For the text-containing cell, return its midpoint in [x, y] coordinate format. 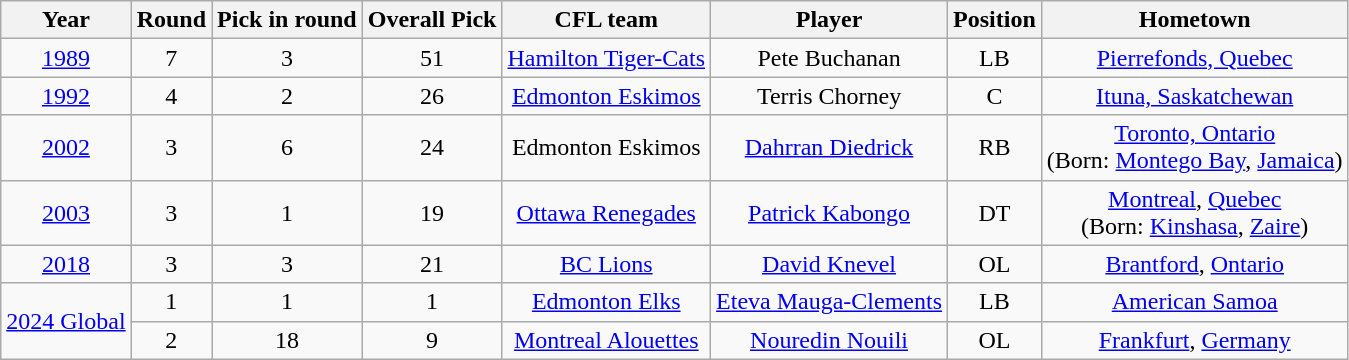
Pierrefonds, Quebec [1194, 58]
C [995, 96]
BC Lions [606, 264]
American Samoa [1194, 302]
Year [66, 20]
6 [288, 148]
18 [288, 340]
1989 [66, 58]
DT [995, 212]
RB [995, 148]
2024 Global [66, 321]
Ottawa Renegades [606, 212]
CFL team [606, 20]
Frankfurt, Germany [1194, 340]
4 [171, 96]
Position [995, 20]
Round [171, 20]
Edmonton Elks [606, 302]
2018 [66, 264]
21 [432, 264]
Hamilton Tiger-Cats [606, 58]
Overall Pick [432, 20]
Nouredin Nouili [830, 340]
Pete Buchanan [830, 58]
Terris Chorney [830, 96]
2002 [66, 148]
51 [432, 58]
Hometown [1194, 20]
Toronto, Ontario(Born: Montego Bay, Jamaica) [1194, 148]
Brantford, Ontario [1194, 264]
David Knevel [830, 264]
Montreal, Quebec(Born: Kinshasa, Zaire) [1194, 212]
Pick in round [288, 20]
Dahrran Diedrick [830, 148]
Player [830, 20]
Eteva Mauga-Clements [830, 302]
9 [432, 340]
7 [171, 58]
24 [432, 148]
26 [432, 96]
Ituna, Saskatchewan [1194, 96]
Montreal Alouettes [606, 340]
2003 [66, 212]
Patrick Kabongo [830, 212]
1992 [66, 96]
19 [432, 212]
